Pinpoint the cell where the given text exists, returning its (x, y) midpoint coordinate. 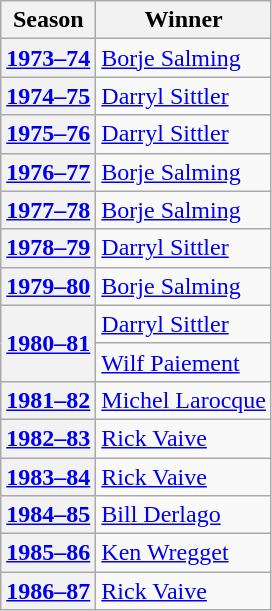
Ken Wregget (184, 553)
Bill Derlago (184, 515)
1985–86 (48, 553)
1977–78 (48, 210)
1980–81 (48, 343)
1976–77 (48, 172)
1979–80 (48, 286)
Michel Larocque (184, 400)
1981–82 (48, 400)
Winner (184, 20)
Season (48, 20)
1978–79 (48, 248)
1986–87 (48, 591)
1984–85 (48, 515)
1982–83 (48, 438)
Wilf Paiement (184, 362)
1974–75 (48, 96)
1973–74 (48, 58)
1975–76 (48, 134)
1983–84 (48, 477)
